Locate the cell with the specified text and output its (X, Y) center coordinate. 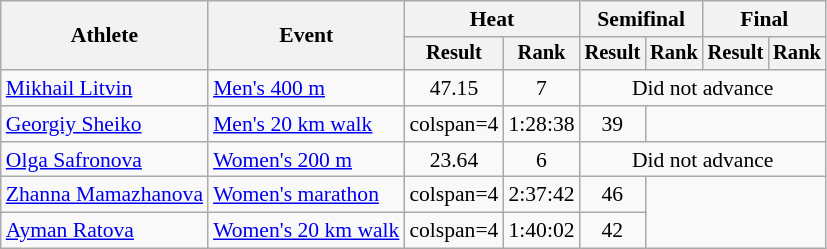
Women's 20 km walk (306, 231)
Georgiy Sheiko (104, 124)
7 (541, 88)
1:28:38 (541, 124)
Semifinal (642, 19)
42 (613, 231)
23.64 (454, 160)
Athlete (104, 36)
Final (764, 19)
Event (306, 36)
Zhanna Mamazhanova (104, 195)
Women's marathon (306, 195)
Heat (492, 19)
6 (541, 160)
Men's 400 m (306, 88)
Mikhail Litvin (104, 88)
1:40:02 (541, 231)
Women's 200 m (306, 160)
Men's 20 km walk (306, 124)
Olga Safronova (104, 160)
47.15 (454, 88)
Ayman Ratova (104, 231)
39 (613, 124)
2:37:42 (541, 195)
46 (613, 195)
